Find where the given text appears and provide that cell's center as [X, Y] coordinate. 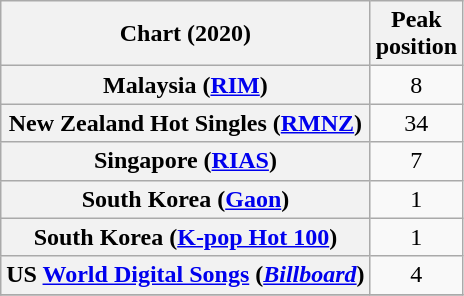
South Korea (Gaon) [186, 199]
4 [416, 275]
Peakposition [416, 34]
US World Digital Songs (Billboard) [186, 275]
Chart (2020) [186, 34]
South Korea (K-pop Hot 100) [186, 237]
Malaysia (RIM) [186, 85]
Singapore (RIAS) [186, 161]
7 [416, 161]
34 [416, 123]
8 [416, 85]
New Zealand Hot Singles (RMNZ) [186, 123]
